Return (X, Y) of the center of cell containing provided text 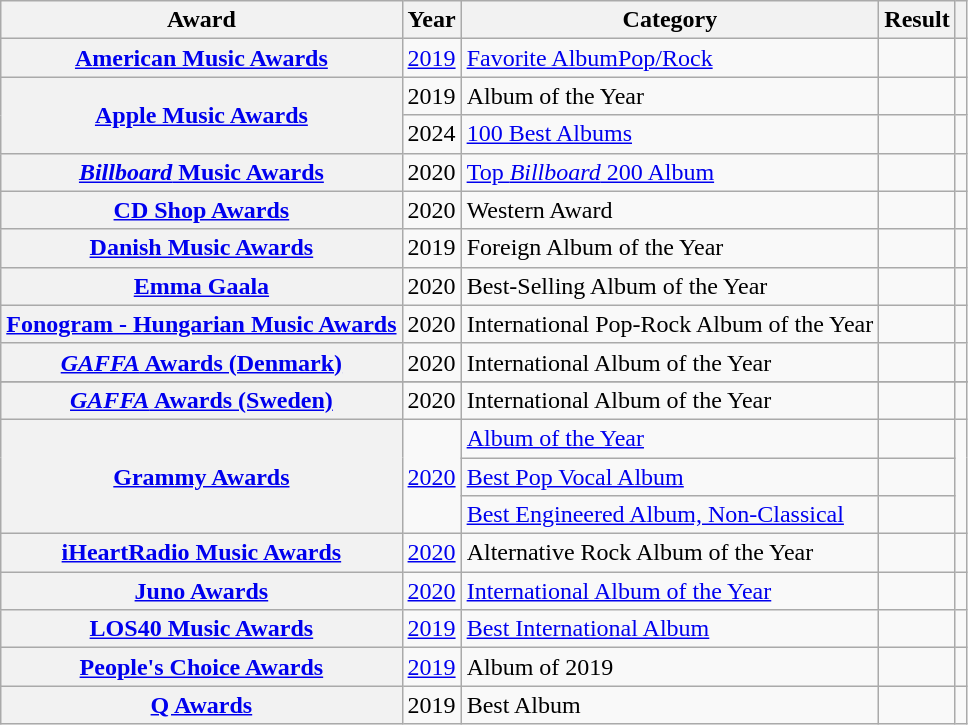
Top Billboard 200 Album (670, 172)
Result (917, 20)
GAFFA Awards (Denmark) (202, 362)
Best Engineered Album, Non-Classical (670, 515)
2024 (432, 134)
Fonogram - Hungarian Music Awards (202, 324)
Western Award (670, 210)
LOS40 Music Awards (202, 629)
Emma Gaala (202, 286)
Year (432, 20)
Category (670, 20)
International Pop-Rock Album of the Year (670, 324)
Best Pop Vocal Album (670, 477)
Favorite AlbumPop/Rock (670, 58)
Grammy Awards (202, 476)
American Music Awards (202, 58)
CD Shop Awards (202, 210)
Juno Awards (202, 591)
100 Best Albums (670, 134)
Album of 2019 (670, 667)
Best-Selling Album of the Year (670, 286)
Foreign Album of the Year (670, 248)
Alternative Rock Album of the Year (670, 553)
Billboard Music Awards (202, 172)
Q Awards (202, 705)
iHeartRadio Music Awards (202, 553)
Award (202, 20)
Apple Music Awards (202, 115)
People's Choice Awards (202, 667)
Best Album (670, 705)
Best International Album (670, 629)
GAFFA Awards (Sweden) (202, 400)
Danish Music Awards (202, 248)
